Identify which cell holds the provided text, then report its [x, y] central coordinate. 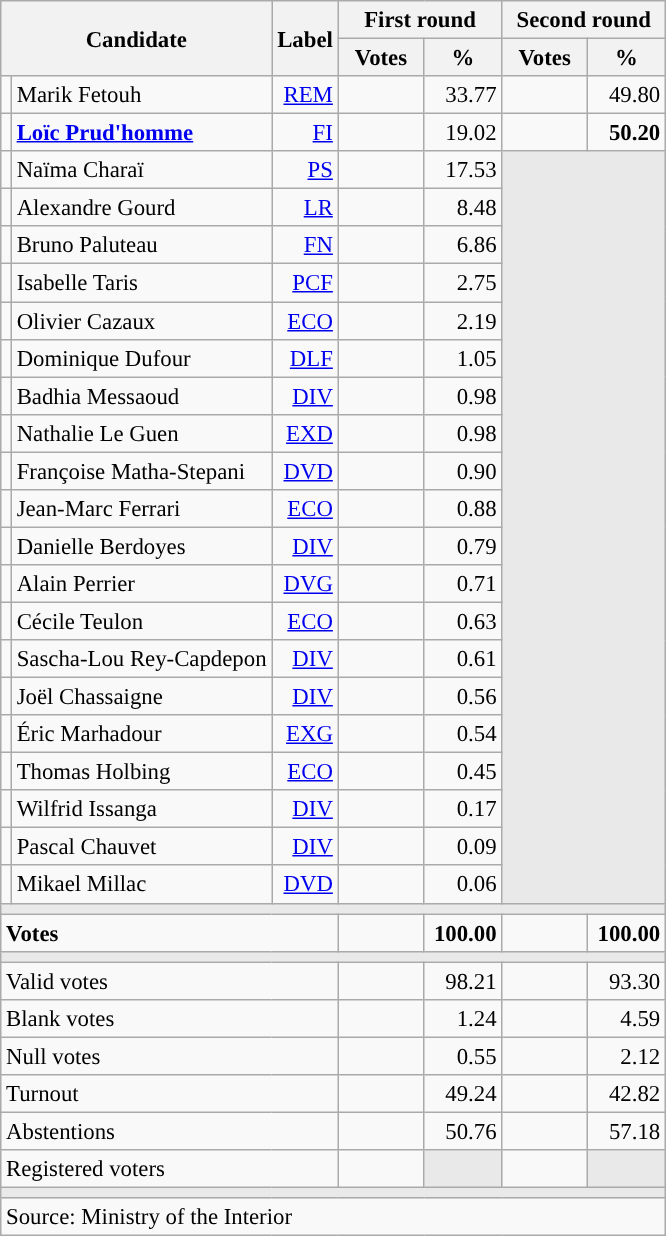
PS [305, 170]
Isabelle Taris [142, 283]
Second round [584, 20]
Blank votes [170, 1019]
Bruno Paluteau [142, 245]
0.09 [463, 847]
49.80 [626, 95]
2.12 [626, 1056]
Dominique Dufour [142, 358]
Pascal Chauvet [142, 847]
Thomas Holbing [142, 772]
Françoise Matha-Stepani [142, 471]
1.05 [463, 358]
Source: Ministry of the Interior [334, 1217]
19.02 [463, 133]
PCF [305, 283]
Alexandre Gourd [142, 208]
42.82 [626, 1094]
50.20 [626, 133]
Cécile Teulon [142, 621]
Registered voters [170, 1169]
2.19 [463, 321]
33.77 [463, 95]
50.76 [463, 1131]
Naïma Charaï [142, 170]
DVG [305, 584]
Label [305, 38]
Valid votes [170, 981]
Loïc Prud'homme [142, 133]
Candidate [136, 38]
0.61 [463, 659]
0.79 [463, 546]
Mikael Millac [142, 885]
0.88 [463, 509]
EXG [305, 734]
0.55 [463, 1056]
0.45 [463, 772]
0.06 [463, 885]
0.90 [463, 471]
LR [305, 208]
First round [420, 20]
Danielle Berdoyes [142, 546]
Sascha-Lou Rey-Capdepon [142, 659]
17.53 [463, 170]
2.75 [463, 283]
Marik Fetouh [142, 95]
8.48 [463, 208]
DLF [305, 358]
0.71 [463, 584]
0.54 [463, 734]
Joël Chassaigne [142, 697]
Badhia Messaoud [142, 396]
Alain Perrier [142, 584]
98.21 [463, 981]
0.63 [463, 621]
Null votes [170, 1056]
49.24 [463, 1094]
Nathalie Le Guen [142, 433]
6.86 [463, 245]
FN [305, 245]
FI [305, 133]
Wilfrid Issanga [142, 809]
Turnout [170, 1094]
1.24 [463, 1019]
0.17 [463, 809]
4.59 [626, 1019]
0.56 [463, 697]
Abstentions [170, 1131]
REM [305, 95]
Jean-Marc Ferrari [142, 509]
EXD [305, 433]
57.18 [626, 1131]
Éric Marhadour [142, 734]
Olivier Cazaux [142, 321]
93.30 [626, 981]
